Provide the [X, Y] coordinate of the cell's center where the given text is located.  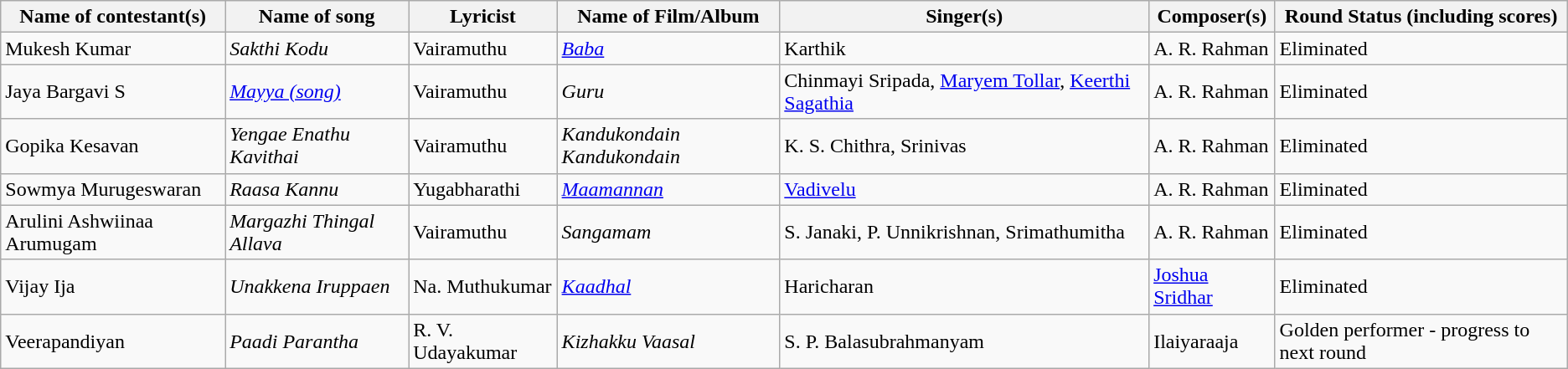
Gopika Kesavan [113, 146]
Sakthi Kodu [317, 49]
Kizhakku Vaasal [668, 341]
Golden performer - progress to next round [1421, 341]
Baba [668, 49]
Maamannan [668, 189]
Kaadhal [668, 286]
R. V. Udayakumar [482, 341]
Name of contestant(s) [113, 17]
Mayya (song) [317, 92]
Unakkena Iruppaen [317, 286]
Yugabharathi [482, 189]
Jaya Bargavi S [113, 92]
Round Status (including scores) [1421, 17]
Ilaiyaraaja [1212, 341]
Karthik [965, 49]
Arulini Ashwiinaa Arumugam [113, 233]
Guru [668, 92]
Chinmayi Sripada, Maryem Tollar, Keerthi Sagathia [965, 92]
Sangamam [668, 233]
Name of Film/Album [668, 17]
Name of song [317, 17]
Vadivelu [965, 189]
Joshua Sridhar [1212, 286]
Lyricist [482, 17]
Paadi Parantha [317, 341]
S. P. Balasubrahmanyam [965, 341]
Veerapandiyan [113, 341]
Na. Muthukumar [482, 286]
Vijay Ija [113, 286]
Sowmya Murugeswaran [113, 189]
Margazhi Thingal Allava [317, 233]
Singer(s) [965, 17]
Mukesh Kumar [113, 49]
Raasa Kannu [317, 189]
K. S. Chithra, Srinivas [965, 146]
S. Janaki, P. Unnikrishnan, Srimathumitha [965, 233]
Haricharan [965, 286]
Yengae Enathu Kavithai [317, 146]
Composer(s) [1212, 17]
Kandukondain Kandukondain [668, 146]
